Locate the cell with the specified text and output its [X, Y] center coordinate. 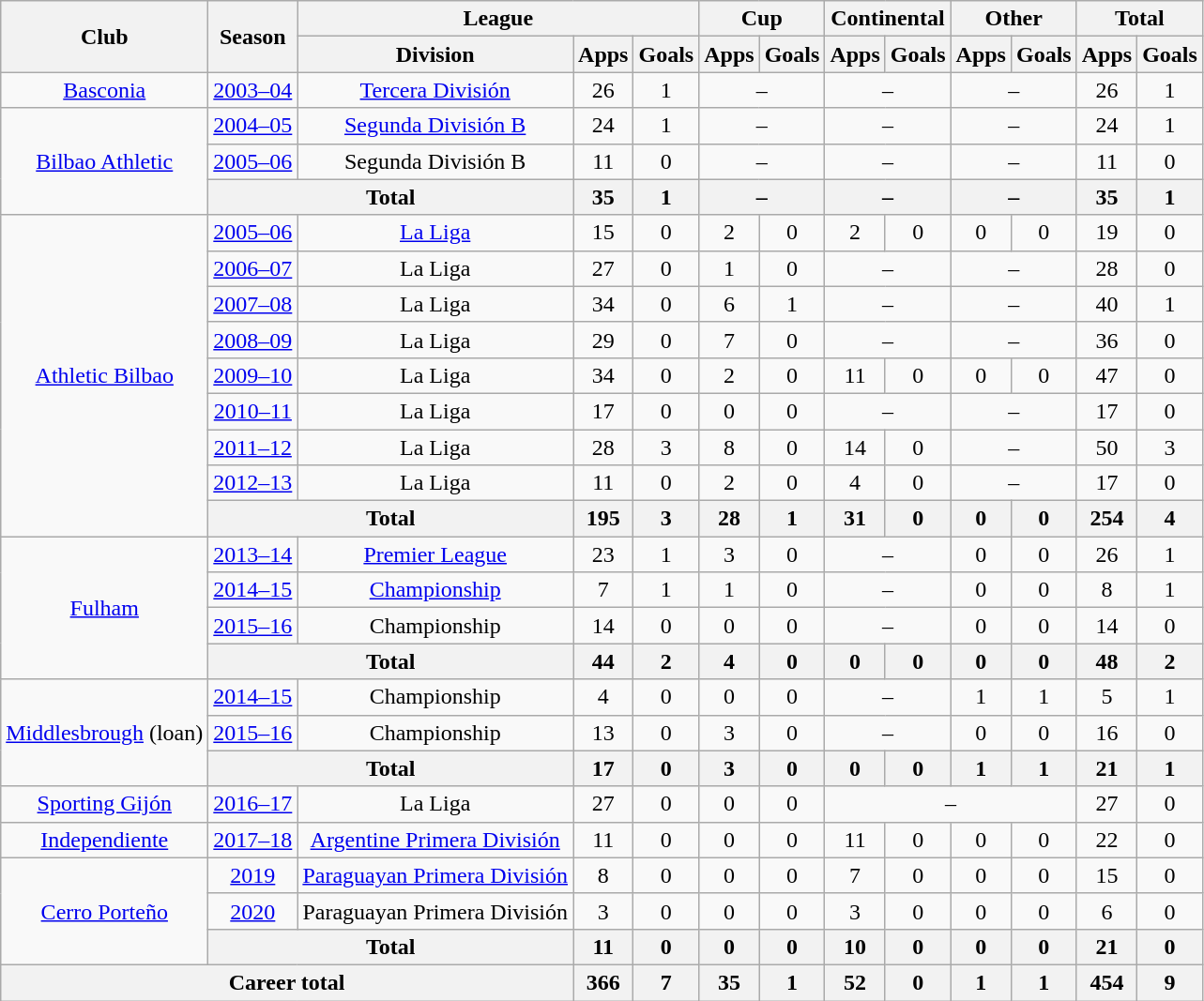
2010–11 [253, 411]
2004–05 [253, 126]
Athletic Bilbao [105, 375]
Basconia [105, 90]
Career total [287, 982]
Argentine Primera División [435, 840]
Sporting Gijón [105, 804]
2009–10 [253, 375]
2003–04 [253, 90]
454 [1106, 982]
366 [603, 982]
23 [603, 554]
13 [603, 733]
Cup [762, 19]
2013–14 [253, 554]
29 [603, 340]
44 [603, 661]
Season [253, 37]
2011–12 [253, 447]
2006–07 [253, 268]
31 [855, 519]
Other [1013, 19]
22 [1106, 840]
Cerro Porteño [105, 911]
Tercera División [435, 90]
Bilbao Athletic [105, 161]
Premier League [435, 554]
40 [1106, 304]
Fulham [105, 608]
50 [1106, 447]
2008–09 [253, 340]
2020 [253, 911]
36 [1106, 340]
2012–13 [253, 483]
47 [1106, 375]
195 [603, 519]
16 [1106, 733]
10 [855, 947]
League [498, 19]
2019 [253, 875]
Division [435, 54]
Club [105, 37]
254 [1106, 519]
52 [855, 982]
9 [1170, 982]
Continental [888, 19]
2007–08 [253, 304]
48 [1106, 661]
5 [1106, 697]
Middlesbrough (loan) [105, 733]
19 [1106, 233]
Independiente [105, 840]
2017–18 [253, 840]
2016–17 [253, 804]
